Detect which cell encompasses the target text, then output its [X, Y] center coordinate. 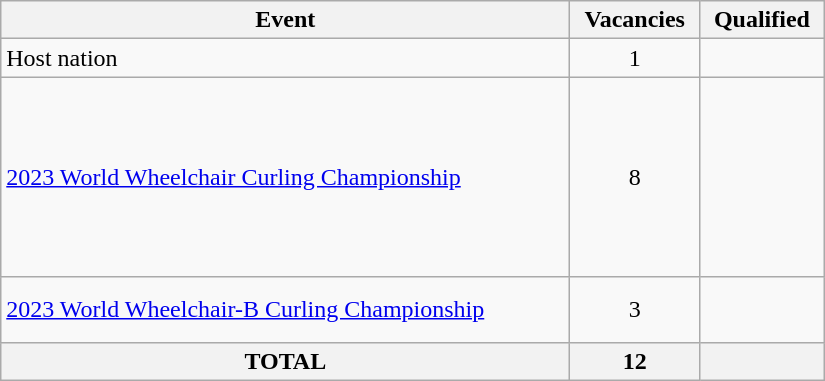
8 [635, 177]
TOTAL [286, 361]
Qualified [762, 20]
Host nation [286, 58]
2023 World Wheelchair-B Curling Championship [286, 310]
Event [286, 20]
1 [635, 58]
12 [635, 361]
Vacancies [635, 20]
2023 World Wheelchair Curling Championship [286, 177]
3 [635, 310]
